Output the (X, Y) coordinate of the center of the cell containing the given text.  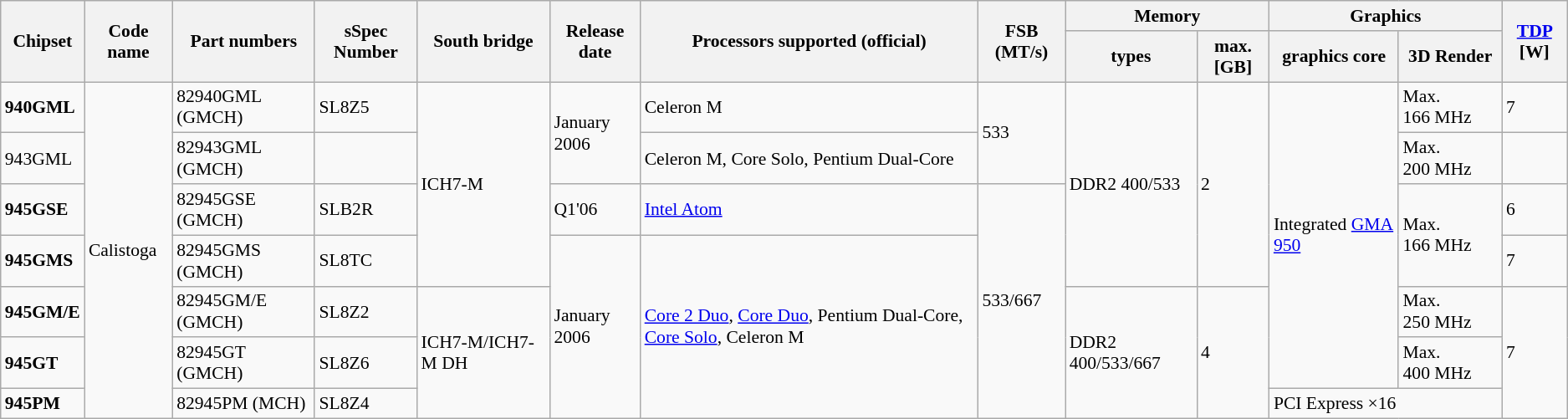
82945GM/E (GMCH) (243, 311)
Core 2 Duo, Core Duo, Pentium Dual-Core, Core Solo, Celeron M (810, 326)
South bridge (483, 42)
max. [GB] (1233, 57)
945GMS (43, 261)
3D Render (1450, 57)
Intel Atom (810, 209)
TDP [W] (1535, 42)
Calistoga (129, 250)
82945GT (GMCH) (243, 363)
Celeron M (810, 107)
FSB (MT/s) (1021, 42)
Processors supported (official) (810, 42)
4 (1233, 352)
Integrated GMA 950 (1335, 236)
Q1'06 (595, 209)
Chipset (43, 42)
Celeron M, Core Solo, Pentium Dual-Core (810, 159)
82943GML (GMCH) (243, 159)
types (1131, 57)
82945GSE (GMCH) (243, 209)
graphics core (1335, 57)
SL8TC (365, 261)
ICH7-M (483, 184)
945GSE (43, 209)
2 (1233, 184)
945GM/E (43, 311)
Max. 250 MHz (1450, 311)
Part numbers (243, 42)
Code name (129, 42)
Graphics (1386, 16)
82945PM (MCH) (243, 404)
945GT (43, 363)
943GML (43, 159)
Release date (595, 42)
SL8Z6 (365, 363)
533 (1021, 133)
945PM (43, 404)
SLB2R (365, 209)
6 (1535, 209)
DDR2 400/533 (1131, 184)
SL8Z2 (365, 311)
SL8Z5 (365, 107)
533/667 (1021, 301)
ICH7-M/ICH7-M DH (483, 352)
82940GML (GMCH) (243, 107)
SL8Z4 (365, 404)
Memory (1167, 16)
sSpec Number (365, 42)
82945GMS (GMCH) (243, 261)
DDR2 400/533/667 (1131, 352)
Max. 200 MHz (1450, 159)
PCI Express ×16 (1386, 404)
Max. 400 MHz (1450, 363)
940GML (43, 107)
